Find where the given text appears and provide that cell's center as (x, y) coordinate. 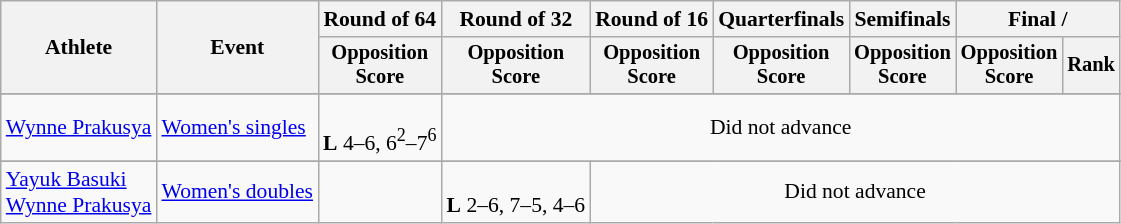
Round of 16 (652, 19)
Final / (1038, 19)
Quarterfinals (781, 19)
Women's doubles (237, 192)
Rank (1091, 66)
Event (237, 48)
Women's singles (237, 128)
Athlete (79, 48)
Round of 64 (380, 19)
Semifinals (902, 19)
L 4–6, 62–76 (380, 128)
Round of 32 (516, 19)
Yayuk Basuki Wynne Prakusya (79, 192)
Wynne Prakusya (79, 128)
L 2–6, 7–5, 4–6 (516, 192)
